For the text-containing cell, return its midpoint in [X, Y] coordinate format. 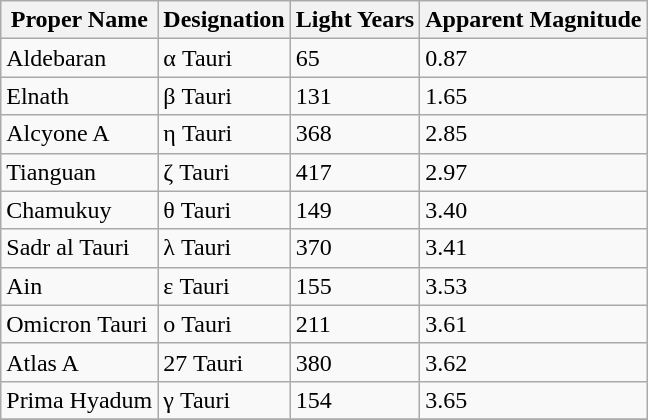
Alcyone A [80, 134]
3.53 [534, 286]
370 [355, 248]
Elnath [80, 96]
0.87 [534, 58]
Prima Hyadum [80, 400]
3.61 [534, 324]
2.85 [534, 134]
3.65 [534, 400]
Designation [224, 20]
155 [355, 286]
β Tauri [224, 96]
Apparent Magnitude [534, 20]
θ Tauri [224, 210]
Aldebaran [80, 58]
Tianguan [80, 172]
Proper Name [80, 20]
ζ Tauri [224, 172]
Light Years [355, 20]
Atlas A [80, 362]
ο Tauri [224, 324]
3.62 [534, 362]
380 [355, 362]
Sadr al Tauri [80, 248]
211 [355, 324]
154 [355, 400]
Omicron Tauri [80, 324]
Chamukuy [80, 210]
2.97 [534, 172]
γ Tauri [224, 400]
417 [355, 172]
368 [355, 134]
27 Tauri [224, 362]
α Tauri [224, 58]
Ain [80, 286]
λ Tauri [224, 248]
ε Tauri [224, 286]
131 [355, 96]
3.40 [534, 210]
149 [355, 210]
65 [355, 58]
1.65 [534, 96]
η Tauri [224, 134]
3.41 [534, 248]
